Locate the cell with the specified text and output its (X, Y) center coordinate. 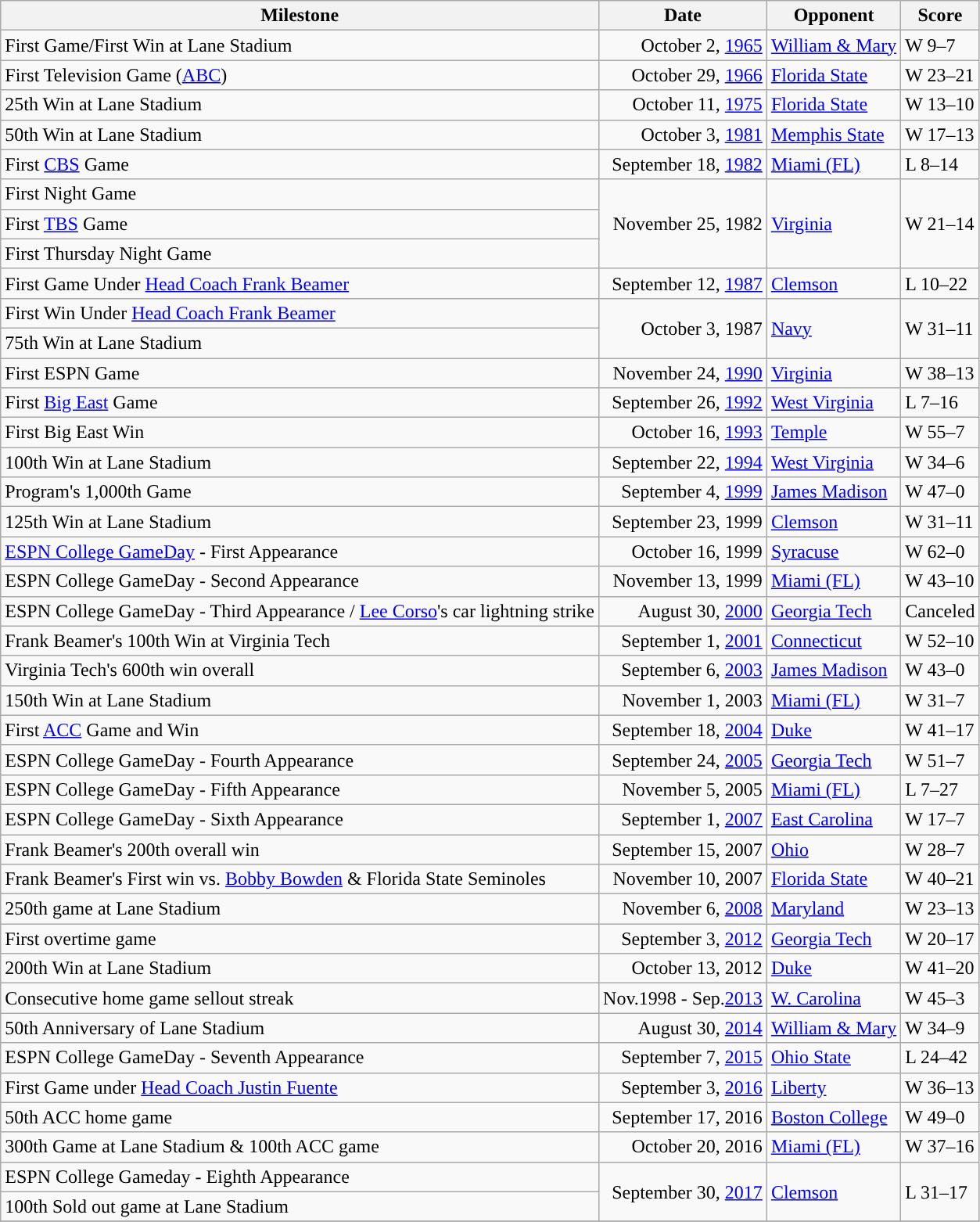
50th ACC home game (300, 1117)
September 7, 2015 (684, 1058)
Temple (834, 433)
First Television Game (ABC) (300, 75)
W 28–7 (940, 849)
300th Game at Lane Stadium & 100th ACC game (300, 1147)
W 40–21 (940, 879)
August 30, 2014 (684, 1028)
October 3, 1987 (684, 328)
Frank Beamer's First win vs. Bobby Bowden & Florida State Seminoles (300, 879)
W 31–7 (940, 700)
Opponent (834, 16)
Ohio (834, 849)
First Win Under Head Coach Frank Beamer (300, 313)
125th Win at Lane Stadium (300, 522)
Frank Beamer's 200th overall win (300, 849)
75th Win at Lane Stadium (300, 343)
September 3, 2016 (684, 1087)
October 3, 1981 (684, 135)
September 18, 1982 (684, 164)
W 34–9 (940, 1028)
100th Sold out game at Lane Stadium (300, 1206)
L 8–14 (940, 164)
25th Win at Lane Stadium (300, 105)
October 29, 1966 (684, 75)
W 41–20 (940, 969)
100th Win at Lane Stadium (300, 462)
W 47–0 (940, 492)
October 2, 1965 (684, 45)
First Big East Win (300, 433)
Canceled (940, 611)
September 3, 2012 (684, 939)
Boston College (834, 1117)
W 55–7 (940, 433)
W 34–6 (940, 462)
250th game at Lane Stadium (300, 909)
ESPN College Gameday - Eighth Appearance (300, 1177)
W 49–0 (940, 1117)
October 16, 1993 (684, 433)
Connecticut (834, 641)
W 43–10 (940, 581)
First Night Game (300, 194)
November 25, 1982 (684, 224)
August 30, 2000 (684, 611)
October 13, 2012 (684, 969)
Navy (834, 328)
W 51–7 (940, 760)
ESPN College GameDay - Second Appearance (300, 581)
W 9–7 (940, 45)
First Thursday Night Game (300, 253)
W 52–10 (940, 641)
September 23, 1999 (684, 522)
First ESPN Game (300, 373)
W 36–13 (940, 1087)
W. Carolina (834, 998)
W 45–3 (940, 998)
W 17–13 (940, 135)
50th Anniversary of Lane Stadium (300, 1028)
Memphis State (834, 135)
September 17, 2016 (684, 1117)
September 1, 2001 (684, 641)
ESPN College GameDay - Sixth Appearance (300, 819)
L 24–42 (940, 1058)
Frank Beamer's 100th Win at Virginia Tech (300, 641)
Maryland (834, 909)
September 30, 2017 (684, 1191)
W 38–13 (940, 373)
First CBS Game (300, 164)
W 20–17 (940, 939)
50th Win at Lane Stadium (300, 135)
September 6, 2003 (684, 670)
ESPN College GameDay - Seventh Appearance (300, 1058)
Ohio State (834, 1058)
L 7–27 (940, 789)
200th Win at Lane Stadium (300, 969)
October 11, 1975 (684, 105)
L 7–16 (940, 403)
November 1, 2003 (684, 700)
L 10–22 (940, 283)
Program's 1,000th Game (300, 492)
150th Win at Lane Stadium (300, 700)
November 6, 2008 (684, 909)
W 43–0 (940, 670)
November 13, 1999 (684, 581)
Consecutive home game sellout streak (300, 998)
ESPN College GameDay - Fourth Appearance (300, 760)
September 22, 1994 (684, 462)
October 16, 1999 (684, 552)
Milestone (300, 16)
September 15, 2007 (684, 849)
W 41–17 (940, 730)
Nov.1998 - Sep.2013 (684, 998)
ESPN College GameDay - Third Appearance / Lee Corso's car lightning strike (300, 611)
W 62–0 (940, 552)
November 5, 2005 (684, 789)
September 12, 1987 (684, 283)
November 10, 2007 (684, 879)
First overtime game (300, 939)
First ACC Game and Win (300, 730)
September 24, 2005 (684, 760)
September 26, 1992 (684, 403)
W 23–21 (940, 75)
Liberty (834, 1087)
W 21–14 (940, 224)
W 23–13 (940, 909)
ESPN College GameDay - First Appearance (300, 552)
September 18, 2004 (684, 730)
October 20, 2016 (684, 1147)
W 13–10 (940, 105)
Score (940, 16)
November 24, 1990 (684, 373)
Date (684, 16)
Syracuse (834, 552)
First Big East Game (300, 403)
W 17–7 (940, 819)
ESPN College GameDay - Fifth Appearance (300, 789)
L 31–17 (940, 1191)
First Game/First Win at Lane Stadium (300, 45)
First Game Under Head Coach Frank Beamer (300, 283)
First Game under Head Coach Justin Fuente (300, 1087)
September 1, 2007 (684, 819)
Virginia Tech's 600th win overall (300, 670)
September 4, 1999 (684, 492)
W 37–16 (940, 1147)
East Carolina (834, 819)
First TBS Game (300, 224)
